Return [X, Y] of the center of cell containing provided text 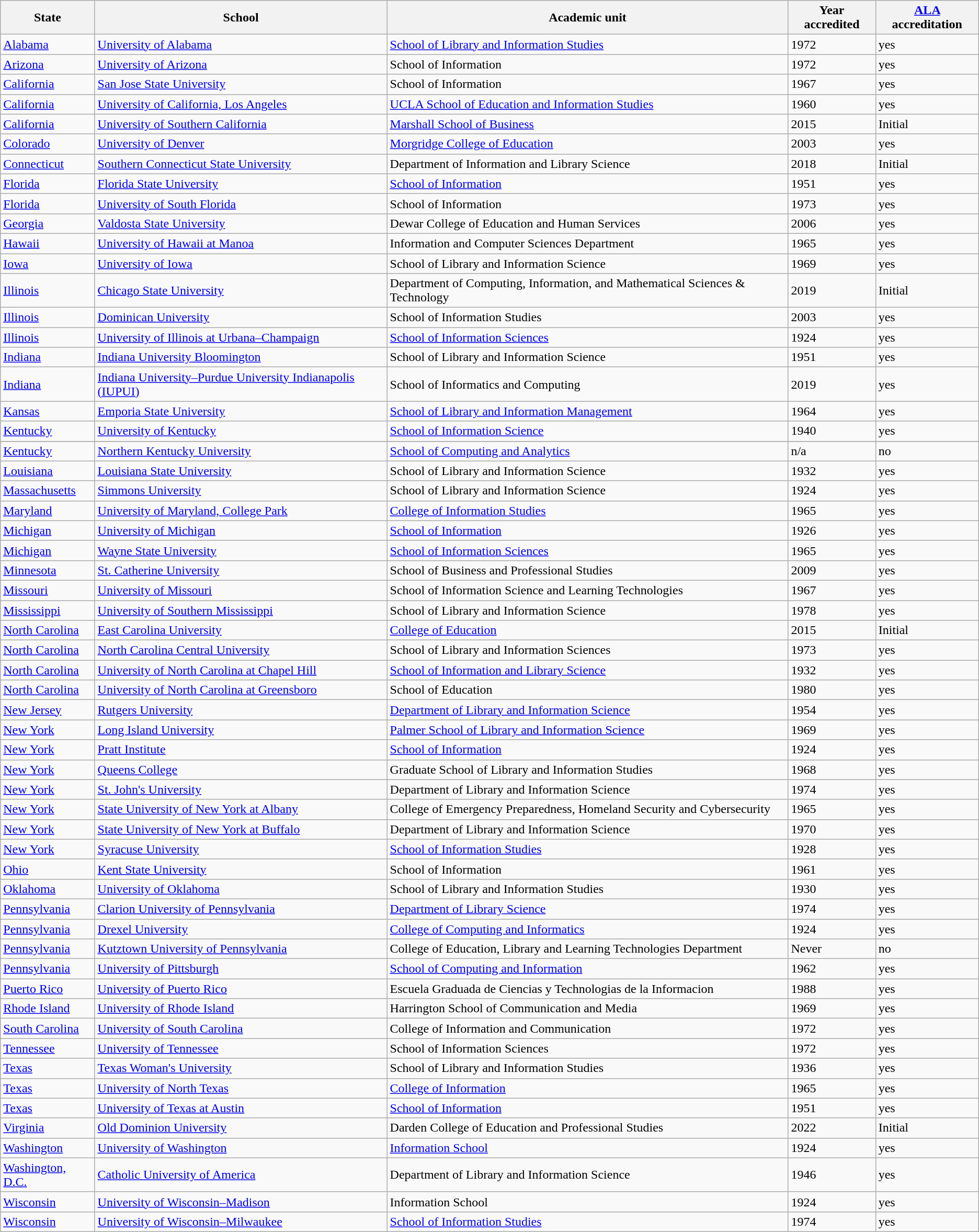
University of Kentucky [241, 431]
University of Tennessee [241, 1048]
University of Washington [241, 1148]
State [48, 18]
Graduate School of Library and Information Studies [588, 770]
College of Information Studies [588, 511]
College of Information [588, 1088]
Academic unit [588, 18]
1961 [832, 869]
Emporia State University [241, 411]
Simmons University [241, 491]
1928 [832, 849]
Rhode Island [48, 1009]
Long Island University [241, 730]
1930 [832, 889]
University of South Carolina [241, 1028]
Georgia [48, 223]
North Carolina Central University [241, 650]
Marshall School of Business [588, 124]
School of Business and Professional Studies [588, 570]
College of Computing and Informatics [588, 929]
Louisiana [48, 471]
University of Iowa [241, 263]
Ohio [48, 869]
University of Michigan [241, 530]
2009 [832, 570]
University of Hawaii at Manoa [241, 243]
Texas Woman's University [241, 1068]
Kent State University [241, 869]
University of Wisconsin–Milwaukee [241, 1222]
University of Missouri [241, 590]
Hawaii [48, 243]
1980 [832, 690]
University of Denver [241, 144]
2006 [832, 223]
College of Education, Library and Learning Technologies Department [588, 949]
School of Library and Information Management [588, 411]
Kansas [48, 411]
College of Emergency Preparedness, Homeland Security and Cybersecurity [588, 809]
University of Oklahoma [241, 889]
Indiana University–Purdue University Indianapolis (IUPUI) [241, 384]
Dominican University [241, 318]
State University of New York at Buffalo [241, 829]
Puerto Rico [48, 989]
University of Southern Mississippi [241, 611]
Massachusetts [48, 491]
University of Illinois at Urbana–Champaign [241, 337]
Valdosta State University [241, 223]
School of Information Science and Learning Technologies [588, 590]
University of California, Los Angeles [241, 104]
Department of Library Science [588, 909]
Maryland [48, 511]
Dewar College of Education and Human Services [588, 223]
1970 [832, 829]
University of North Carolina at Greensboro [241, 690]
School of Information Science [588, 431]
Information and Computer Sciences Department [588, 243]
University of Wisconsin–Madison [241, 1202]
University of Southern California [241, 124]
Florida State University [241, 184]
Arizona [48, 64]
School of Library and Information Sciences [588, 650]
Tennessee [48, 1048]
1936 [832, 1068]
St. Catherine University [241, 570]
Harrington School of Communication and Media [588, 1009]
1940 [832, 431]
Chicago State University [241, 291]
Louisiana State University [241, 471]
Virginia [48, 1128]
1960 [832, 104]
Washington [48, 1148]
Oklahoma [48, 889]
University of Maryland, College Park [241, 511]
School of Computing and Analytics [588, 451]
Colorado [48, 144]
Queens College [241, 770]
Escuela Graduada de Ciencias y Technologias de la Informacion [588, 989]
University of Alabama [241, 44]
Department of Computing, Information, and Mathematical Sciences & Technology [588, 291]
Indiana University Bloomington [241, 357]
Palmer School of Library and Information Science [588, 730]
Morgridge College of Education [588, 144]
Department of Information and Library Science [588, 164]
School of Informatics and Computing [588, 384]
East Carolina University [241, 630]
University of North Carolina at Chapel Hill [241, 670]
Iowa [48, 263]
Rutgers University [241, 710]
Old Dominion University [241, 1128]
1926 [832, 530]
Mississippi [48, 611]
New Jersey [48, 710]
Northern Kentucky University [241, 451]
Catholic University of America [241, 1175]
University of Rhode Island [241, 1009]
School [241, 18]
Southern Connecticut State University [241, 164]
St. John's University [241, 789]
2018 [832, 164]
UCLA School of Education and Information Studies [588, 104]
Drexel University [241, 929]
ALA accreditation [927, 18]
Missouri [48, 590]
1962 [832, 969]
Minnesota [48, 570]
Clarion University of Pennsylvania [241, 909]
Connecticut [48, 164]
University of Puerto Rico [241, 989]
Never [832, 949]
College of Information and Communication [588, 1028]
University of Texas at Austin [241, 1108]
School of Education [588, 690]
2022 [832, 1128]
Kutztown University of Pennsylvania [241, 949]
College of Education [588, 630]
Wayne State University [241, 550]
1946 [832, 1175]
Darden College of Education and Professional Studies [588, 1128]
San Jose State University [241, 84]
School of Information and Library Science [588, 670]
Pratt Institute [241, 750]
Alabama [48, 44]
Year accredited [832, 18]
South Carolina [48, 1028]
1988 [832, 989]
State University of New York at Albany [241, 809]
n/a [832, 451]
University of Arizona [241, 64]
1954 [832, 710]
Syracuse University [241, 849]
1968 [832, 770]
Washington, D.C. [48, 1175]
School of Computing and Information [588, 969]
University of Pittsburgh [241, 969]
1964 [832, 411]
University of South Florida [241, 204]
1978 [832, 611]
University of North Texas [241, 1088]
